Locate the cell with the specified text and output its [X, Y] center coordinate. 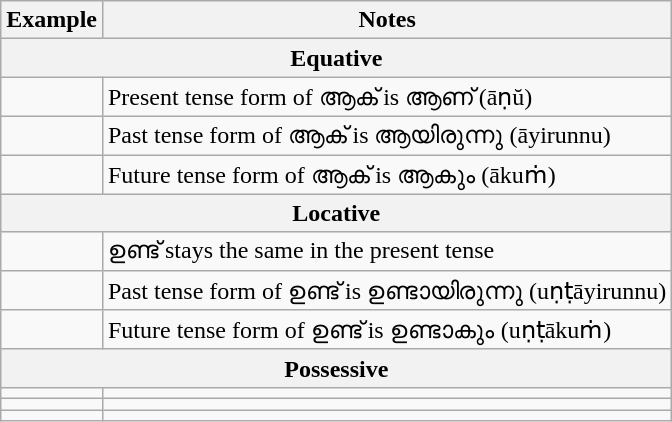
Future tense form of ആക് is ആകും (ākuṁ) [386, 174]
Future tense form of ഉണ്ട് is ഉണ്ടാകും (uṇṭākuṁ) [386, 330]
Present tense form of ആക് is ആണ് (āṇŭ) [386, 97]
Notes [386, 20]
Possessive [336, 368]
Past tense form of ഉണ്ട് is ഉണ്ടായിരുന്നു (uṇṭāyirunnu) [386, 290]
Equative [336, 58]
Past tense form of ആക് is ആയിരുന്നു (āyirunnu) [386, 135]
Example [52, 20]
ഉണ്ട് stays the same in the present tense [386, 251]
Locative [336, 213]
